Capture the cell that displays the provided text and extract its [X, Y] central coordinate. 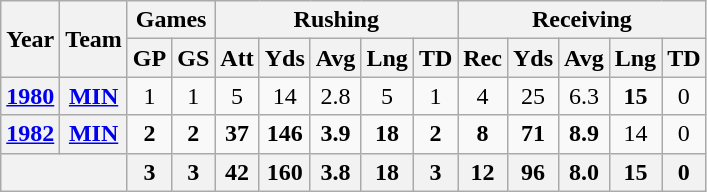
GS [194, 58]
Receiving [582, 20]
Games [170, 20]
3.8 [336, 172]
2.8 [336, 96]
GP [149, 58]
8.9 [584, 134]
4 [483, 96]
8.0 [584, 172]
3.9 [336, 134]
Rushing [336, 20]
71 [532, 134]
Year [30, 39]
160 [284, 172]
1982 [30, 134]
Team [94, 39]
96 [532, 172]
6.3 [584, 96]
Rec [483, 58]
25 [532, 96]
12 [483, 172]
42 [237, 172]
8 [483, 134]
37 [237, 134]
Att [237, 58]
146 [284, 134]
1980 [30, 96]
